Return the (x, y) coordinate for the center point of the cell that contains the specified text.  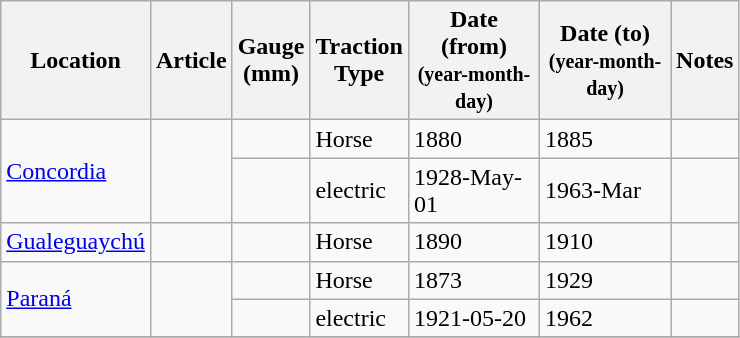
TractionType (360, 60)
Gualeguaychú (76, 242)
Date (to)(year-month-day) (606, 60)
Paraná (76, 299)
Concordia (76, 172)
1963-Mar (606, 190)
1890 (474, 242)
1880 (474, 139)
Article (191, 60)
Notes (705, 60)
Gauge (mm) (271, 60)
1910 (606, 242)
Location (76, 60)
1962 (606, 318)
1921-05-20 (474, 318)
1885 (606, 139)
1929 (606, 280)
Date (from)(year-month-day) (474, 60)
1928-May-01 (474, 190)
1873 (474, 280)
